Extract the [x, y] coordinate from the center of the cell holding the provided text.  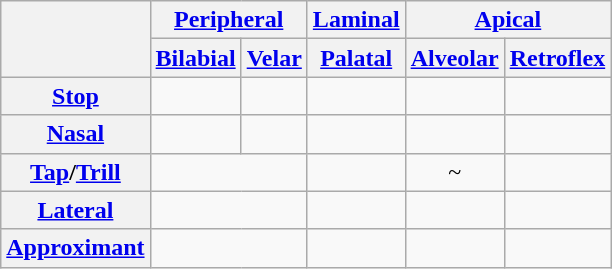
Velar [274, 58]
Lateral [76, 210]
Bilabial [196, 58]
Tap/Trill [76, 172]
Nasal [76, 134]
Alveolar [454, 58]
Laminal [356, 20]
Apical [508, 20]
Retroflex [558, 58]
Palatal [356, 58]
~ [454, 172]
Peripheral [228, 20]
Stop [76, 96]
Approximant [76, 248]
